Determine the (X, Y) coordinate at the center of the cell enclosing the given text.  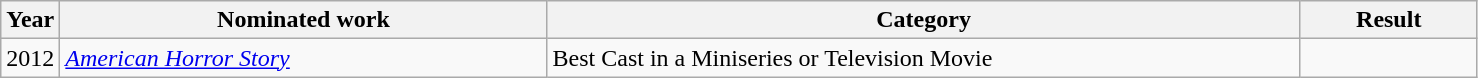
Category (924, 20)
Best Cast in a Miniseries or Television Movie (924, 58)
Nominated work (304, 20)
Year (30, 20)
Result (1388, 20)
2012 (30, 58)
American Horror Story (304, 58)
